Return [x, y] of the center of cell containing provided text 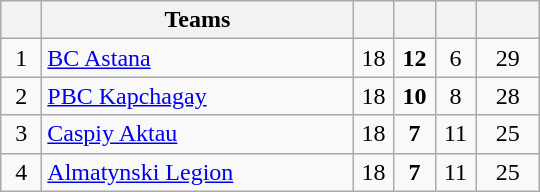
10 [414, 96]
28 [508, 96]
BC Astana [198, 58]
4 [22, 172]
29 [508, 58]
3 [22, 134]
Caspiy Aktau [198, 134]
PBC Kapchagay [198, 96]
12 [414, 58]
6 [456, 58]
Almatynski Legion [198, 172]
1 [22, 58]
8 [456, 96]
2 [22, 96]
Teams [198, 20]
